Pinpoint the cell where the given text exists, returning its [x, y] midpoint coordinate. 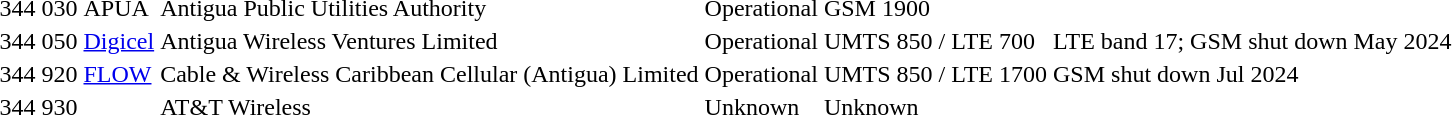
Digicel [119, 41]
UMTS 850 / LTE 700 [935, 41]
Antigua Wireless Ventures Limited [430, 41]
050 [60, 41]
920 [60, 74]
FLOW [119, 74]
Cable & Wireless Caribbean Cellular (Antigua) Limited [430, 74]
UMTS 850 / LTE 1700 [935, 74]
